Find where the given text appears and provide that cell's center as [X, Y] coordinate. 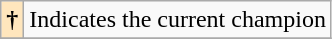
† [12, 20]
Indicates the current champion [178, 20]
